Extract the (x, y) coordinate from the center of the cell holding the provided text.  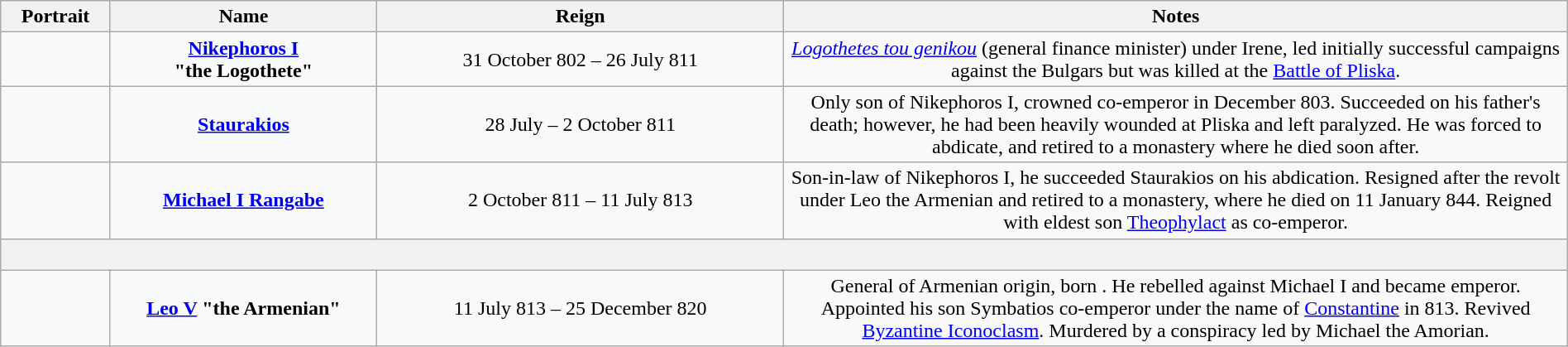
Reign (581, 17)
Portrait (56, 17)
Name (243, 17)
28 July – 2 October 811 (581, 124)
Staurakios (243, 124)
Leo V "the Armenian" (243, 308)
11 July 813 – 25 December 820 (581, 308)
Nikephoros I"the Logothete" (243, 60)
2 October 811 – 11 July 813 (581, 200)
Notes (1176, 17)
Michael I Rangabe (243, 200)
31 October 802 – 26 July 811 (581, 60)
